Pinpoint the cell where the given text exists, returning its [X, Y] midpoint coordinate. 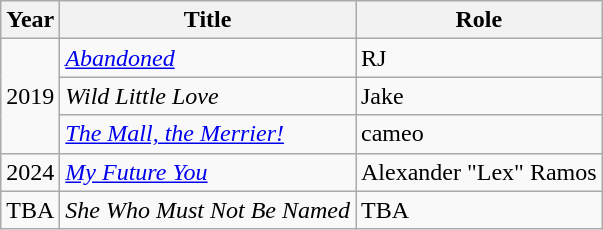
RJ [480, 58]
She Who Must Not Be Named [208, 210]
The Mall, the Merrier! [208, 134]
Wild Little Love [208, 96]
Jake [480, 96]
Year [30, 20]
Abandoned [208, 58]
Role [480, 20]
2024 [30, 172]
2019 [30, 96]
cameo [480, 134]
My Future You [208, 172]
Title [208, 20]
Alexander "Lex" Ramos [480, 172]
